Identify which cell holds the provided text, then report its [X, Y] central coordinate. 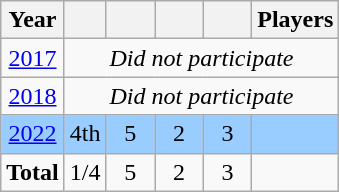
Total [33, 172]
2017 [33, 58]
2022 [33, 134]
2018 [33, 96]
1/4 [85, 172]
Players [296, 20]
Year [33, 20]
4th [85, 134]
